Search for the cell housing the specified text and yield its (x, y) center coordinate. 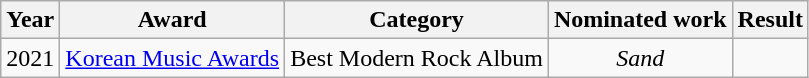
Best Modern Rock Album (417, 58)
Korean Music Awards (172, 58)
Award (172, 20)
Category (417, 20)
Result (770, 20)
2021 (30, 58)
Sand (640, 58)
Nominated work (640, 20)
Year (30, 20)
